For the text-containing cell, return its midpoint in (X, Y) coordinate format. 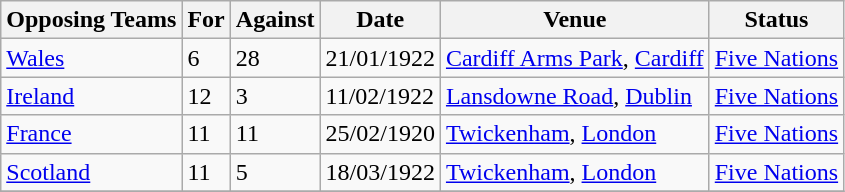
Status (776, 20)
Wales (92, 58)
21/01/1922 (380, 58)
Venue (574, 20)
6 (206, 58)
For (206, 20)
11/02/1922 (380, 96)
Cardiff Arms Park, Cardiff (574, 58)
5 (275, 172)
Lansdowne Road, Dublin (574, 96)
Ireland (92, 96)
25/02/1920 (380, 134)
28 (275, 58)
Opposing Teams (92, 20)
Date (380, 20)
France (92, 134)
Scotland (92, 172)
18/03/1922 (380, 172)
3 (275, 96)
Against (275, 20)
12 (206, 96)
